Locate the cell with the specified text and output its [x, y] center coordinate. 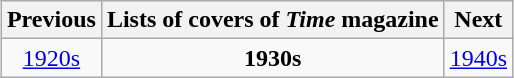
Lists of covers of Time magazine [272, 20]
Previous [51, 20]
1940s [478, 58]
1930s [272, 58]
Next [478, 20]
1920s [51, 58]
